Identify which cell holds the provided text, then report its (x, y) central coordinate. 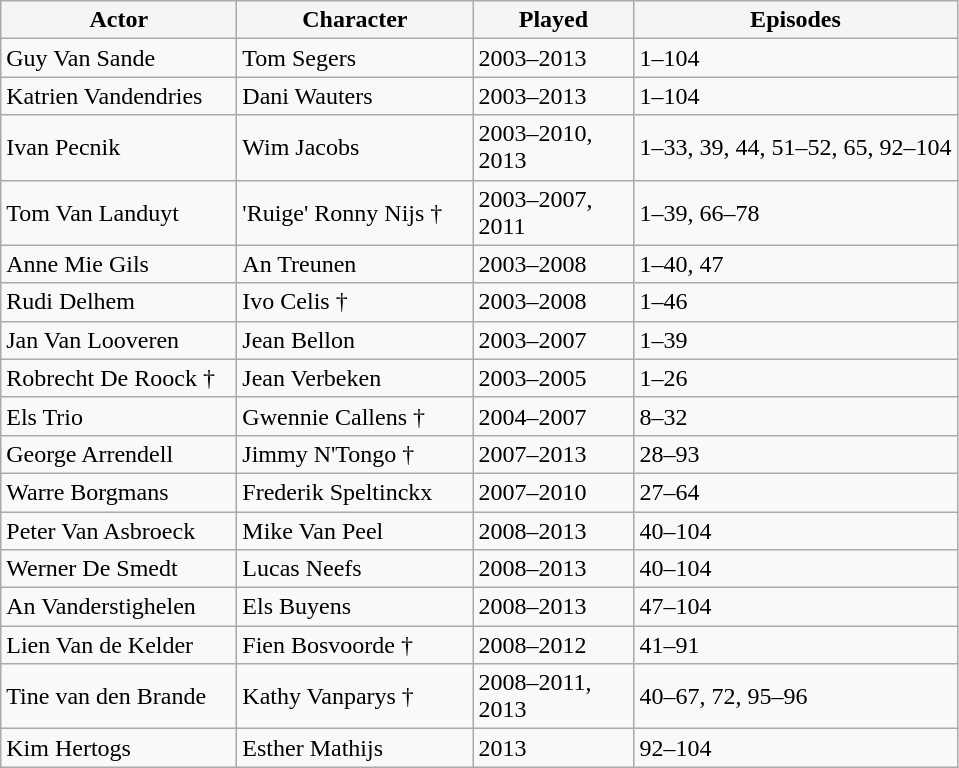
Peter Van Asbroeck (119, 531)
George Arrendell (119, 454)
1–39, 66–78 (796, 212)
Kim Hertogs (119, 748)
40–67, 72, 95–96 (796, 696)
'Ruige' Ronny Nijs † (355, 212)
Tom Van Landuyt (119, 212)
47–104 (796, 607)
Gwennie Callens † (355, 416)
1–33, 39, 44, 51–52, 65, 92–104 (796, 148)
Lucas Neefs (355, 569)
Fien Bosvoorde † (355, 645)
2003–2005 (554, 378)
Guy Van Sande (119, 58)
2003–2007, 2011 (554, 212)
Played (554, 20)
Jan Van Looveren (119, 340)
Robrecht De Roock † (119, 378)
2003–2007 (554, 340)
Els Buyens (355, 607)
8–32 (796, 416)
2003–2010, 2013 (554, 148)
1–39 (796, 340)
Dani Wauters (355, 96)
27–64 (796, 492)
Jean Verbeken (355, 378)
2008–2011, 2013 (554, 696)
Esther Mathijs (355, 748)
Ivo Celis † (355, 302)
Tom Segers (355, 58)
1–40, 47 (796, 264)
1–26 (796, 378)
Mike Van Peel (355, 531)
2007–2010 (554, 492)
Anne Mie Gils (119, 264)
Warre Borgmans (119, 492)
Frederik Speltinckx (355, 492)
An Treunen (355, 264)
Jean Bellon (355, 340)
28–93 (796, 454)
92–104 (796, 748)
An Vanderstighelen (119, 607)
Actor (119, 20)
Katrien Vandendries (119, 96)
Episodes (796, 20)
1–46 (796, 302)
2004–2007 (554, 416)
Tine van den Brande (119, 696)
Character (355, 20)
Jimmy N'Tongo † (355, 454)
Els Trio (119, 416)
Werner De Smedt (119, 569)
2008–2012 (554, 645)
Ivan Pecnik (119, 148)
Lien Van de Kelder (119, 645)
2007–2013 (554, 454)
Rudi Delhem (119, 302)
2013 (554, 748)
41–91 (796, 645)
Kathy Vanparys † (355, 696)
Wim Jacobs (355, 148)
